Return (X, Y) of the center of cell containing provided text 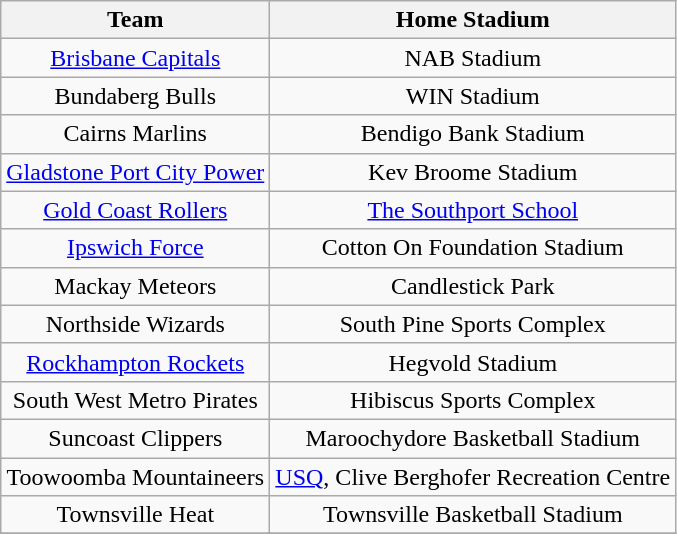
Rockhampton Rockets (136, 362)
Hegvold Stadium (473, 362)
South Pine Sports Complex (473, 324)
South West Metro Pirates (136, 400)
Team (136, 20)
Townsville Basketball Stadium (473, 515)
Candlestick Park (473, 286)
Gladstone Port City Power (136, 172)
NAB Stadium (473, 58)
Townsville Heat (136, 515)
Cairns Marlins (136, 134)
Brisbane Capitals (136, 58)
USQ, Clive Berghofer Recreation Centre (473, 477)
WIN Stadium (473, 96)
Toowoomba Mountaineers (136, 477)
Kev Broome Stadium (473, 172)
Bendigo Bank Stadium (473, 134)
Ipswich Force (136, 248)
Northside Wizards (136, 324)
Hibiscus Sports Complex (473, 400)
The Southport School (473, 210)
Bundaberg Bulls (136, 96)
Gold Coast Rollers (136, 210)
Maroochydore Basketball Stadium (473, 438)
Mackay Meteors (136, 286)
Suncoast Clippers (136, 438)
Cotton On Foundation Stadium (473, 248)
Home Stadium (473, 20)
